Find where the given text appears and provide that cell's center as (X, Y) coordinate. 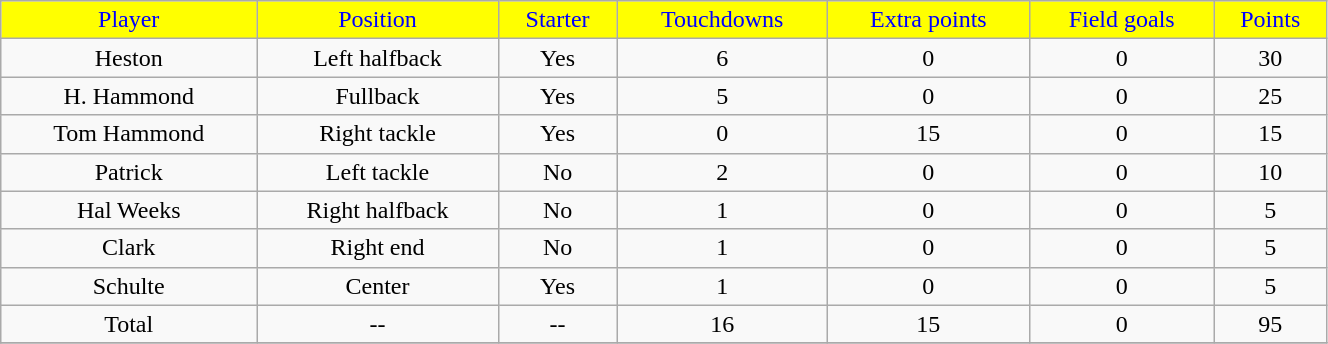
Center (378, 286)
H. Hammond (129, 96)
Left tackle (378, 172)
Field goals (1122, 20)
Tom Hammond (129, 134)
Hal Weeks (129, 210)
Left halfback (378, 58)
Right tackle (378, 134)
2 (722, 172)
16 (722, 324)
Player (129, 20)
95 (1270, 324)
Position (378, 20)
Schulte (129, 286)
10 (1270, 172)
25 (1270, 96)
6 (722, 58)
Starter (558, 20)
Fullback (378, 96)
Clark (129, 248)
30 (1270, 58)
Points (1270, 20)
Right halfback (378, 210)
Extra points (929, 20)
Heston (129, 58)
Touchdowns (722, 20)
Right end (378, 248)
Total (129, 324)
Patrick (129, 172)
